Scan for the cell matching the given text and deliver its [X, Y] coordinate at center. 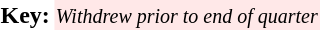
Withdrew prior to end of quarter [186, 15]
